Pinpoint the cell where the given text exists, returning its (X, Y) midpoint coordinate. 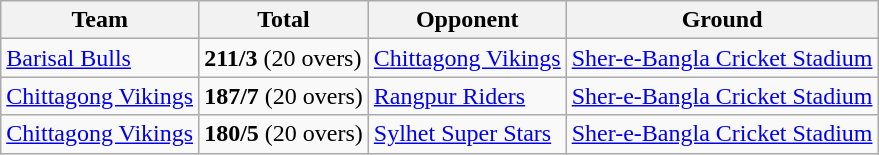
180/5 (20 overs) (284, 134)
211/3 (20 overs) (284, 58)
Total (284, 20)
Sylhet Super Stars (467, 134)
Ground (722, 20)
Barisal Bulls (100, 58)
187/7 (20 overs) (284, 96)
Opponent (467, 20)
Team (100, 20)
Rangpur Riders (467, 96)
